Determine the (X, Y) coordinate at the center of the cell enclosing the given text.  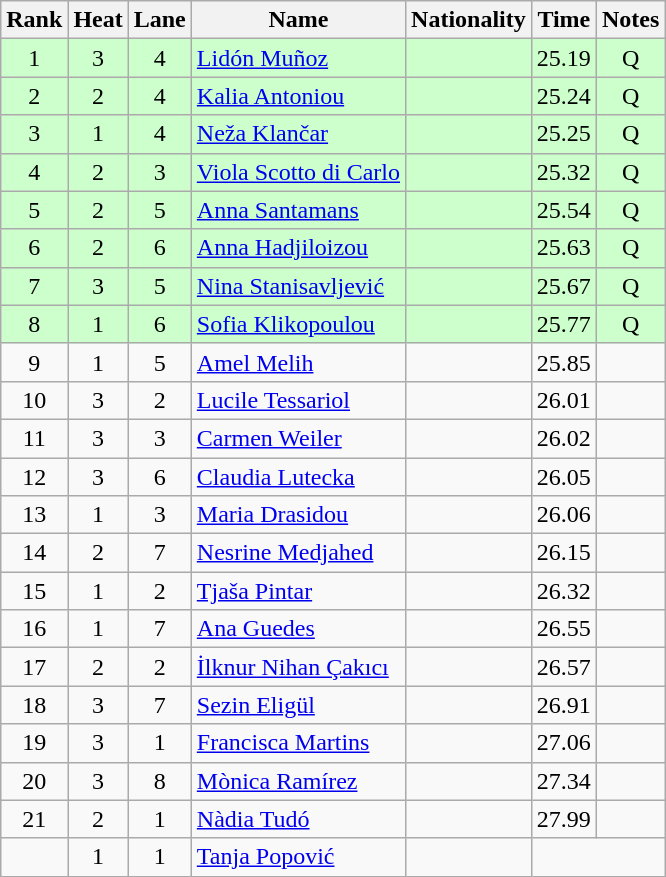
26.55 (564, 629)
21 (34, 819)
10 (34, 400)
15 (34, 591)
Rank (34, 20)
25.67 (564, 286)
Mònica Ramírez (298, 781)
Francisca Martins (298, 743)
Carmen Weiler (298, 438)
Anna Santamans (298, 210)
27.34 (564, 781)
26.02 (564, 438)
Viola Scotto di Carlo (298, 172)
Ana Guedes (298, 629)
25.24 (564, 96)
25.77 (564, 324)
Lucile Tessariol (298, 400)
Heat (98, 20)
Nàdia Tudó (298, 819)
Sezin Eligül (298, 705)
25.63 (564, 248)
Notes (630, 20)
Anna Hadjiloizou (298, 248)
25.54 (564, 210)
20 (34, 781)
14 (34, 553)
11 (34, 438)
Maria Drasidou (298, 515)
26.01 (564, 400)
Tjaša Pintar (298, 591)
Amel Melih (298, 362)
Neža Klančar (298, 134)
Lidón Muñoz (298, 58)
16 (34, 629)
25.19 (564, 58)
Nina Stanisavljević (298, 286)
19 (34, 743)
17 (34, 667)
Nationality (469, 20)
İlknur Nihan Çakıcı (298, 667)
Lane (160, 20)
18 (34, 705)
Claudia Lutecka (298, 477)
27.06 (564, 743)
27.99 (564, 819)
25.25 (564, 134)
Nesrine Medjahed (298, 553)
25.32 (564, 172)
26.91 (564, 705)
26.05 (564, 477)
13 (34, 515)
26.57 (564, 667)
Kalia Antoniou (298, 96)
12 (34, 477)
25.85 (564, 362)
9 (34, 362)
Sofia Klikopoulou (298, 324)
26.06 (564, 515)
26.15 (564, 553)
Tanja Popović (298, 857)
Name (298, 20)
Time (564, 20)
26.32 (564, 591)
